Capture the cell that displays the provided text and extract its (x, y) central coordinate. 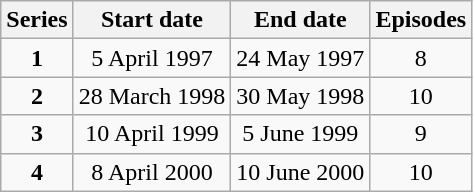
2 (37, 96)
3 (37, 134)
4 (37, 172)
Episodes (421, 20)
Start date (152, 20)
5 June 1999 (300, 134)
Series (37, 20)
8 (421, 58)
8 April 2000 (152, 172)
10 June 2000 (300, 172)
1 (37, 58)
End date (300, 20)
10 April 1999 (152, 134)
5 April 1997 (152, 58)
9 (421, 134)
28 March 1998 (152, 96)
24 May 1997 (300, 58)
30 May 1998 (300, 96)
